Search for the cell housing the specified text and yield its (x, y) center coordinate. 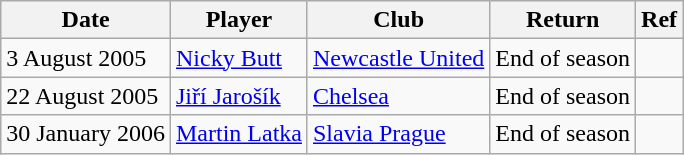
Slavia Prague (398, 134)
3 August 2005 (86, 58)
Martin Latka (238, 134)
Date (86, 20)
Chelsea (398, 96)
30 January 2006 (86, 134)
22 August 2005 (86, 96)
Newcastle United (398, 58)
Ref (660, 20)
Club (398, 20)
Return (563, 20)
Jiří Jarošík (238, 96)
Player (238, 20)
Nicky Butt (238, 58)
